Determine the [x, y] coordinate at the center of the cell enclosing the given text.  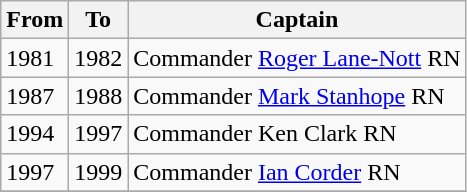
From [35, 20]
Commander Ken Clark RN [297, 134]
1981 [35, 58]
1999 [98, 172]
To [98, 20]
1994 [35, 134]
1982 [98, 58]
1987 [35, 96]
Commander Roger Lane-Nott RN [297, 58]
Commander Mark Stanhope RN [297, 96]
1988 [98, 96]
Captain [297, 20]
Commander Ian Corder RN [297, 172]
